Provide the (x, y) coordinate of the cell's center where the given text is located.  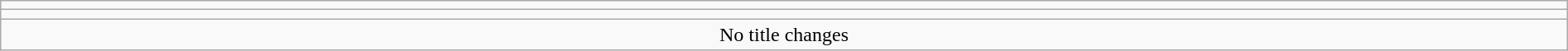
No title changes (784, 35)
